Locate the cell with the specified text and output its [x, y] center coordinate. 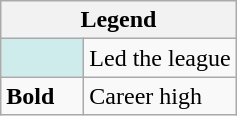
Led the league [160, 58]
Career high [160, 96]
Legend [118, 20]
Bold [42, 96]
